Find where the given text appears and provide that cell's center as [X, Y] coordinate. 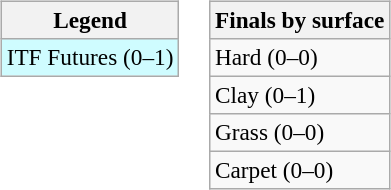
ITF Futures (0–1) [90, 57]
Hard (0–0) [300, 57]
Carpet (0–0) [300, 171]
Finals by surface [300, 20]
Grass (0–0) [300, 133]
Legend [90, 20]
Clay (0–1) [300, 95]
